Output the [X, Y] coordinate of the center of the cell containing the given text.  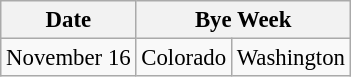
November 16 [68, 58]
Colorado [184, 58]
Date [68, 20]
Bye Week [243, 20]
Washington [290, 58]
